Search for the cell housing the specified text and yield its [X, Y] center coordinate. 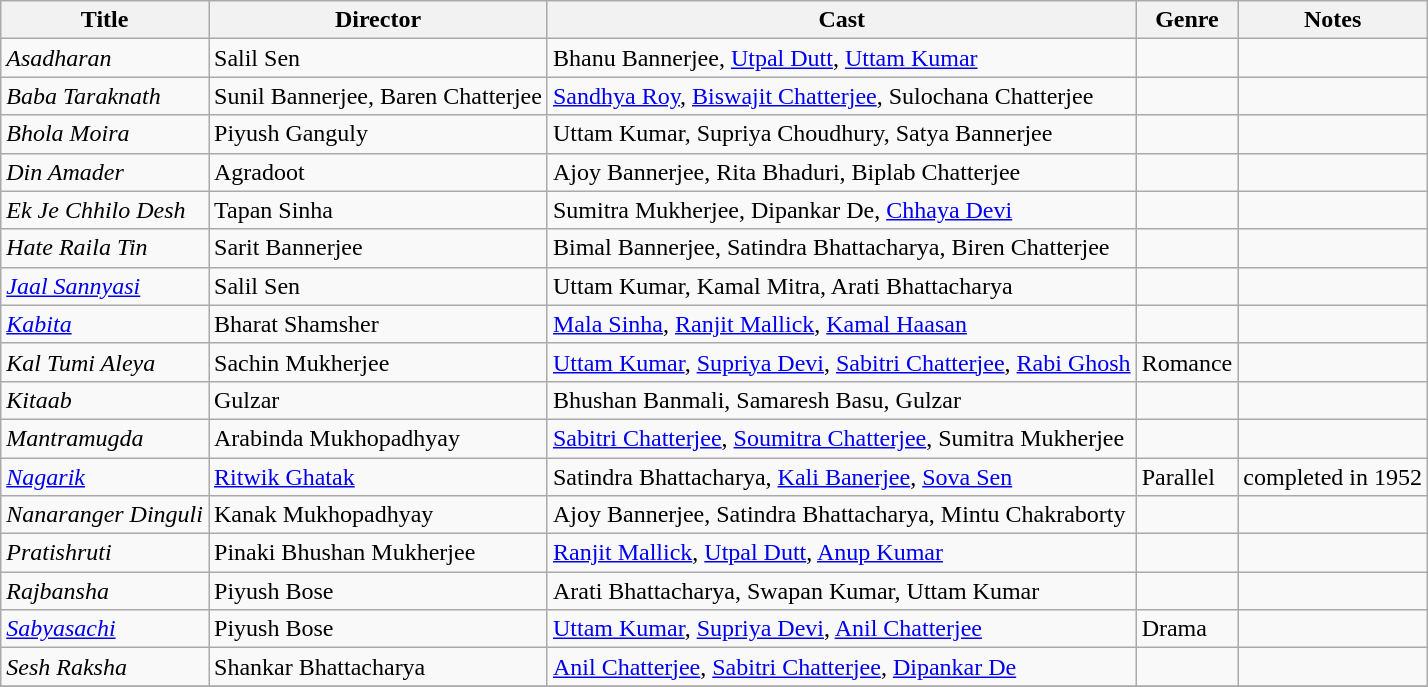
Shankar Bhattacharya [378, 667]
Gulzar [378, 400]
Pinaki Bhushan Mukherjee [378, 553]
Kitaab [105, 400]
Piyush Ganguly [378, 134]
Romance [1187, 362]
Ajoy Bannerjee, Rita Bhaduri, Biplab Chatterjee [842, 172]
completed in 1952 [1333, 477]
Uttam Kumar, Kamal Mitra, Arati Bhattacharya [842, 286]
Uttam Kumar, Supriya Devi, Sabitri Chatterjee, Rabi Ghosh [842, 362]
Ek Je Chhilo Desh [105, 210]
Anil Chatterjee, Sabitri Chatterjee, Dipankar De [842, 667]
Sarit Bannerjee [378, 248]
Hate Raila Tin [105, 248]
Bhanu Bannerjee, Utpal Dutt, Uttam Kumar [842, 58]
Ritwik Ghatak [378, 477]
Sesh Raksha [105, 667]
Arati Bhattacharya, Swapan Kumar, Uttam Kumar [842, 591]
Agradoot [378, 172]
Mala Sinha, Ranjit Mallick, Kamal Haasan [842, 324]
Rajbansha [105, 591]
Sabyasachi [105, 629]
Nanaranger Dinguli [105, 515]
Nagarik [105, 477]
Kal Tumi Aleya [105, 362]
Sandhya Roy, Biswajit Chatterjee, Sulochana Chatterjee [842, 96]
Title [105, 20]
Bharat Shamsher [378, 324]
Cast [842, 20]
Asadharan [105, 58]
Bimal Bannerjee, Satindra Bhattacharya, Biren Chatterjee [842, 248]
Pratishruti [105, 553]
Uttam Kumar, Supriya Devi, Anil Chatterjee [842, 629]
Arabinda Mukhopadhyay [378, 438]
Director [378, 20]
Satindra Bhattacharya, Kali Banerjee, Sova Sen [842, 477]
Kanak Mukhopadhyay [378, 515]
Ajoy Bannerjee, Satindra Bhattacharya, Mintu Chakraborty [842, 515]
Notes [1333, 20]
Drama [1187, 629]
Parallel [1187, 477]
Genre [1187, 20]
Baba Taraknath [105, 96]
Bhola Moira [105, 134]
Sabitri Chatterjee, Soumitra Chatterjee, Sumitra Mukherjee [842, 438]
Ranjit Mallick, Utpal Dutt, Anup Kumar [842, 553]
Sachin Mukherjee [378, 362]
Uttam Kumar, Supriya Choudhury, Satya Bannerjee [842, 134]
Tapan Sinha [378, 210]
Sumitra Mukherjee, Dipankar De, Chhaya Devi [842, 210]
Mantramugda [105, 438]
Jaal Sannyasi [105, 286]
Kabita [105, 324]
Sunil Bannerjee, Baren Chatterjee [378, 96]
Bhushan Banmali, Samaresh Basu, Gulzar [842, 400]
Din Amader [105, 172]
